Output the [X, Y] coordinate of the center of the cell containing the given text.  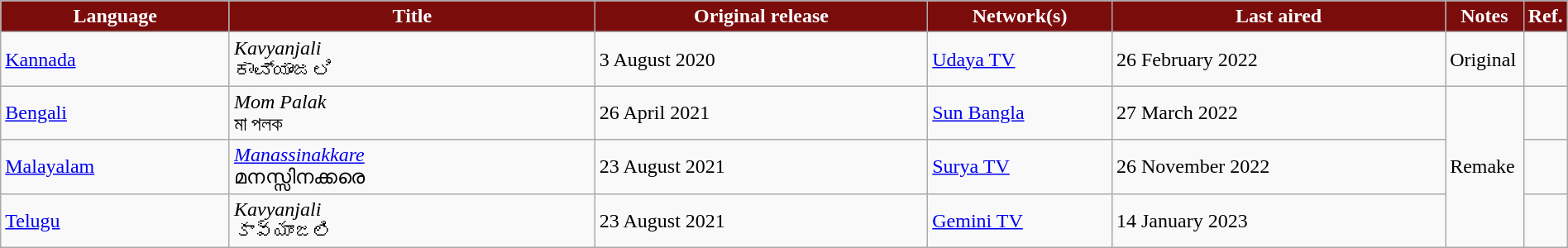
Last aired [1279, 17]
Gemini TV [1021, 220]
Bengali [116, 112]
Original release [761, 17]
Language [116, 17]
Telugu [116, 220]
Notes [1485, 17]
Kavyanjali ಕಾವ್ಯಾಂಜಲಿ [412, 60]
Network(s) [1021, 17]
Manassinakkare മനസ്സിനക്കരെ [412, 167]
Remake [1485, 167]
Original [1485, 60]
3 August 2020 [761, 60]
Surya TV [1021, 167]
Title [412, 17]
Kannada [116, 60]
26 April 2021 [761, 112]
14 January 2023 [1279, 220]
26 February 2022 [1279, 60]
27 March 2022 [1279, 112]
Malayalam [116, 167]
Mom Palak মা পলক [412, 112]
26 November 2022 [1279, 167]
Sun Bangla [1021, 112]
Udaya TV [1021, 60]
Ref. [1545, 17]
Kavyanjali కావ్యాంజలి [412, 220]
